Scan for the cell matching the given text and deliver its (x, y) coordinate at center. 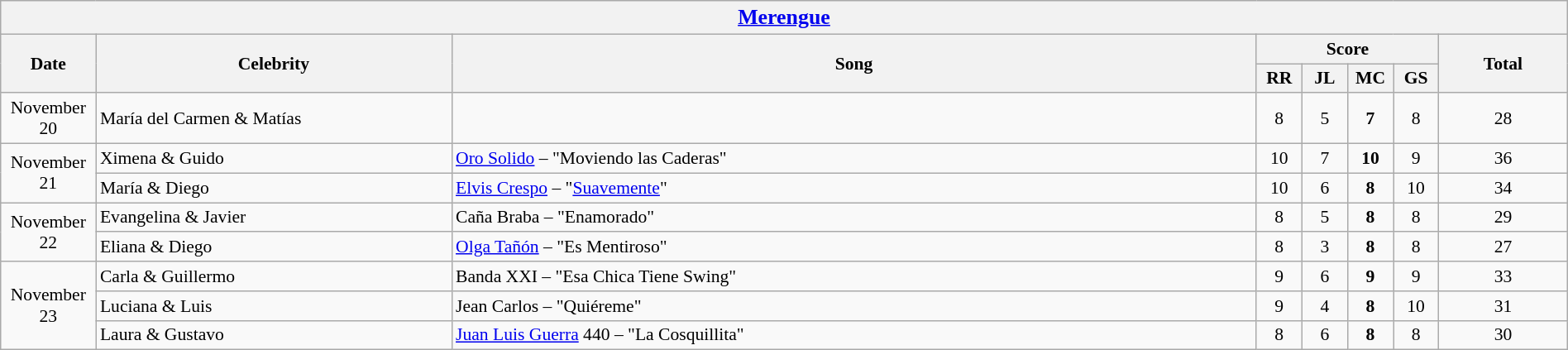
María & Diego (274, 188)
27 (1503, 247)
RR (1279, 79)
November 23 (48, 306)
3 (1325, 247)
Celebrity (274, 63)
29 (1503, 218)
30 (1503, 335)
GS (1416, 79)
28 (1503, 119)
JL (1325, 79)
Elvis Crespo – "Suavemente" (853, 188)
Caña Braba – "Enamorado" (853, 218)
34 (1503, 188)
36 (1503, 159)
33 (1503, 276)
4 (1325, 306)
Banda XXI – "Esa Chica Tiene Swing" (853, 276)
Total (1503, 63)
Carla & Guillermo (274, 276)
Olga Tañón – "Es Mentiroso" (853, 247)
Score (1347, 49)
María del Carmen & Matías (274, 119)
Juan Luis Guerra 440 – "La Cosquillita" (853, 335)
Evangelina & Javier (274, 218)
Jean Carlos – "Quiéreme" (853, 306)
Oro Solido – "Moviendo las Caderas" (853, 159)
Ximena & Guido (274, 159)
MC (1370, 79)
November 20 (48, 119)
Merengue (784, 17)
November 22 (48, 232)
Luciana & Luis (274, 306)
31 (1503, 306)
November 21 (48, 174)
Eliana & Diego (274, 247)
Date (48, 63)
Laura & Gustavo (274, 335)
Song (853, 63)
